Return (x, y) of the center of cell containing provided text 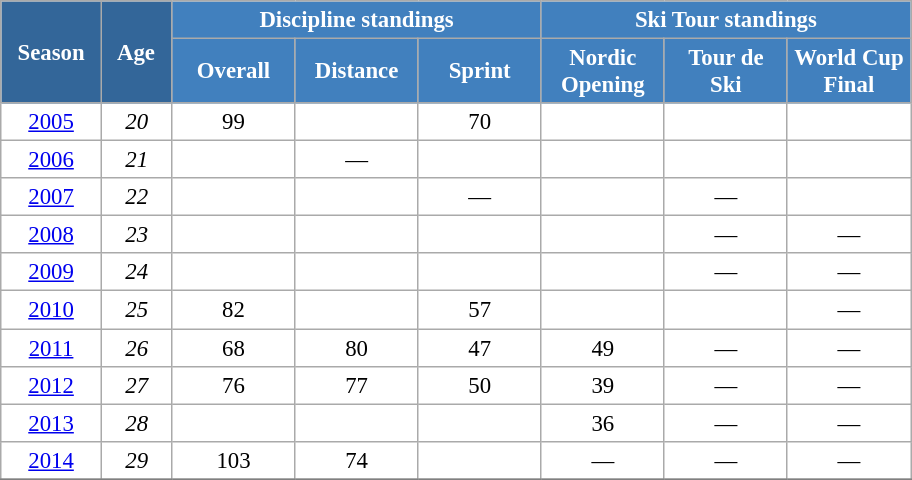
2010 (52, 310)
Age (136, 52)
57 (480, 310)
76 (234, 385)
NordicOpening (602, 72)
Sprint (480, 72)
2014 (52, 460)
2013 (52, 423)
World CupFinal (848, 72)
Tour deSki (726, 72)
26 (136, 348)
2007 (52, 197)
Discipline standings (356, 20)
77 (356, 385)
80 (356, 348)
74 (356, 460)
24 (136, 273)
103 (234, 460)
2006 (52, 160)
2012 (52, 385)
70 (480, 122)
20 (136, 122)
Overall (234, 72)
68 (234, 348)
49 (602, 348)
Distance (356, 72)
2005 (52, 122)
50 (480, 385)
Season (52, 52)
23 (136, 235)
39 (602, 385)
36 (602, 423)
2008 (52, 235)
25 (136, 310)
Ski Tour standings (726, 20)
47 (480, 348)
99 (234, 122)
29 (136, 460)
2011 (52, 348)
27 (136, 385)
82 (234, 310)
28 (136, 423)
2009 (52, 273)
22 (136, 197)
21 (136, 160)
